Capture the cell that displays the provided text and extract its [x, y] central coordinate. 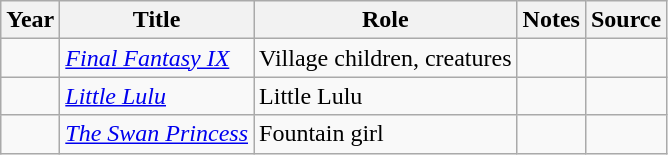
Role [386, 20]
The Swan Princess [157, 134]
Village children, creatures [386, 58]
Fountain girl [386, 134]
Notes [551, 20]
Title [157, 20]
Year [30, 20]
Final Fantasy IX [157, 58]
Source [626, 20]
